Find where the given text appears and provide that cell's center as [x, y] coordinate. 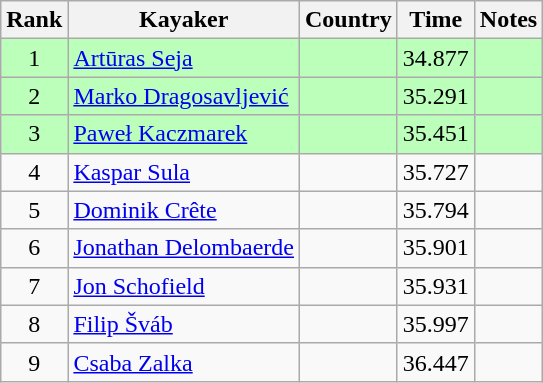
4 [34, 172]
2 [34, 96]
35.931 [436, 286]
Notes [508, 20]
34.877 [436, 58]
Kayaker [184, 20]
5 [34, 210]
Time [436, 20]
Marko Dragosavljević [184, 96]
35.291 [436, 96]
1 [34, 58]
35.727 [436, 172]
35.997 [436, 324]
35.451 [436, 134]
35.794 [436, 210]
9 [34, 362]
Filip Šváb [184, 324]
Dominik Crête [184, 210]
Rank [34, 20]
Paweł Kaczmarek [184, 134]
Csaba Zalka [184, 362]
Kaspar Sula [184, 172]
7 [34, 286]
Country [349, 20]
8 [34, 324]
Jon Schofield [184, 286]
3 [34, 134]
6 [34, 248]
Jonathan Delombaerde [184, 248]
35.901 [436, 248]
36.447 [436, 362]
Artūras Seja [184, 58]
